Scan for the cell matching the given text and deliver its [X, Y] coordinate at center. 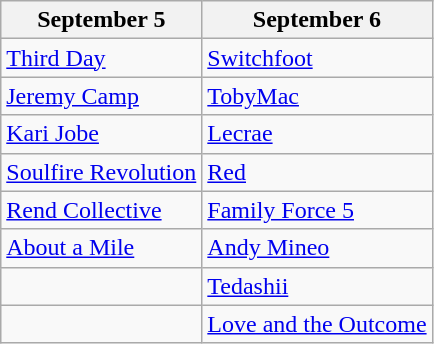
Rend Collective [102, 210]
Andy Mineo [317, 248]
Tedashii [317, 286]
September 5 [102, 20]
Lecrae [317, 134]
Switchfoot [317, 58]
Red [317, 172]
Family Force 5 [317, 210]
TobyMac [317, 96]
About a Mile [102, 248]
Jeremy Camp [102, 96]
Third Day [102, 58]
September 6 [317, 20]
Kari Jobe [102, 134]
Love and the Outcome [317, 324]
Soulfire Revolution [102, 172]
